Return [x, y] of the center of cell containing provided text 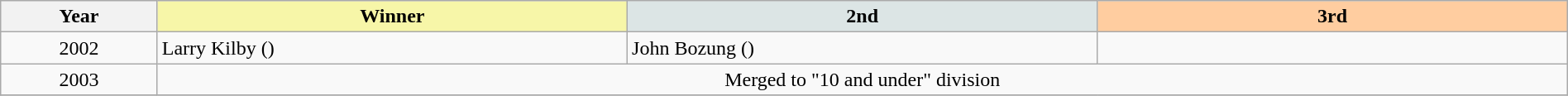
Larry Kilby () [392, 48]
3rd [1332, 17]
2003 [79, 79]
John Bozung () [863, 48]
Year [79, 17]
Merged to "10 and under" division [862, 79]
2nd [863, 17]
Winner [392, 17]
2002 [79, 48]
